Extract the (X, Y) coordinate from the center of the cell holding the provided text.  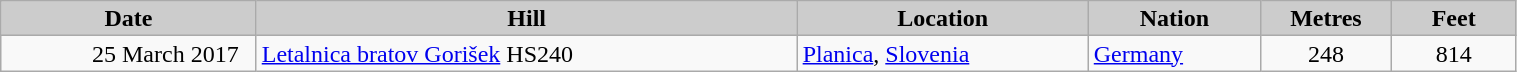
Metres (1326, 18)
Letalnica bratov Gorišek HS240 (526, 54)
Nation (1174, 18)
Planica, Slovenia (942, 54)
Hill (526, 18)
25 March 2017 (128, 54)
Germany (1174, 54)
248 (1326, 54)
Location (942, 18)
Feet (1454, 18)
814 (1454, 54)
Date (128, 18)
